Output the [x, y] coordinate of the center of the cell containing the given text.  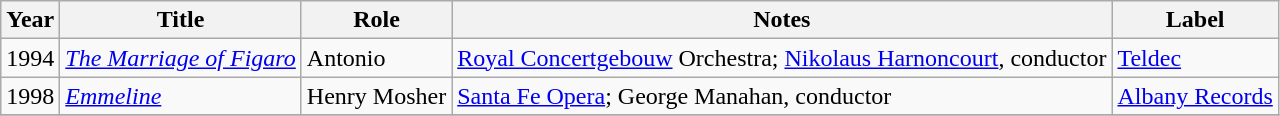
Label [1195, 20]
Teldec [1195, 58]
The Marriage of Figaro [181, 58]
Title [181, 20]
Emmeline [181, 96]
Notes [782, 20]
Santa Fe Opera; George Manahan, conductor [782, 96]
Year [30, 20]
Henry Mosher [376, 96]
Albany Records [1195, 96]
Antonio [376, 58]
1998 [30, 96]
1994 [30, 58]
Role [376, 20]
Royal Concertgebouw Orchestra; Nikolaus Harnoncourt, conductor [782, 58]
